Return the (X, Y) coordinate for the center point of the cell that contains the specified text.  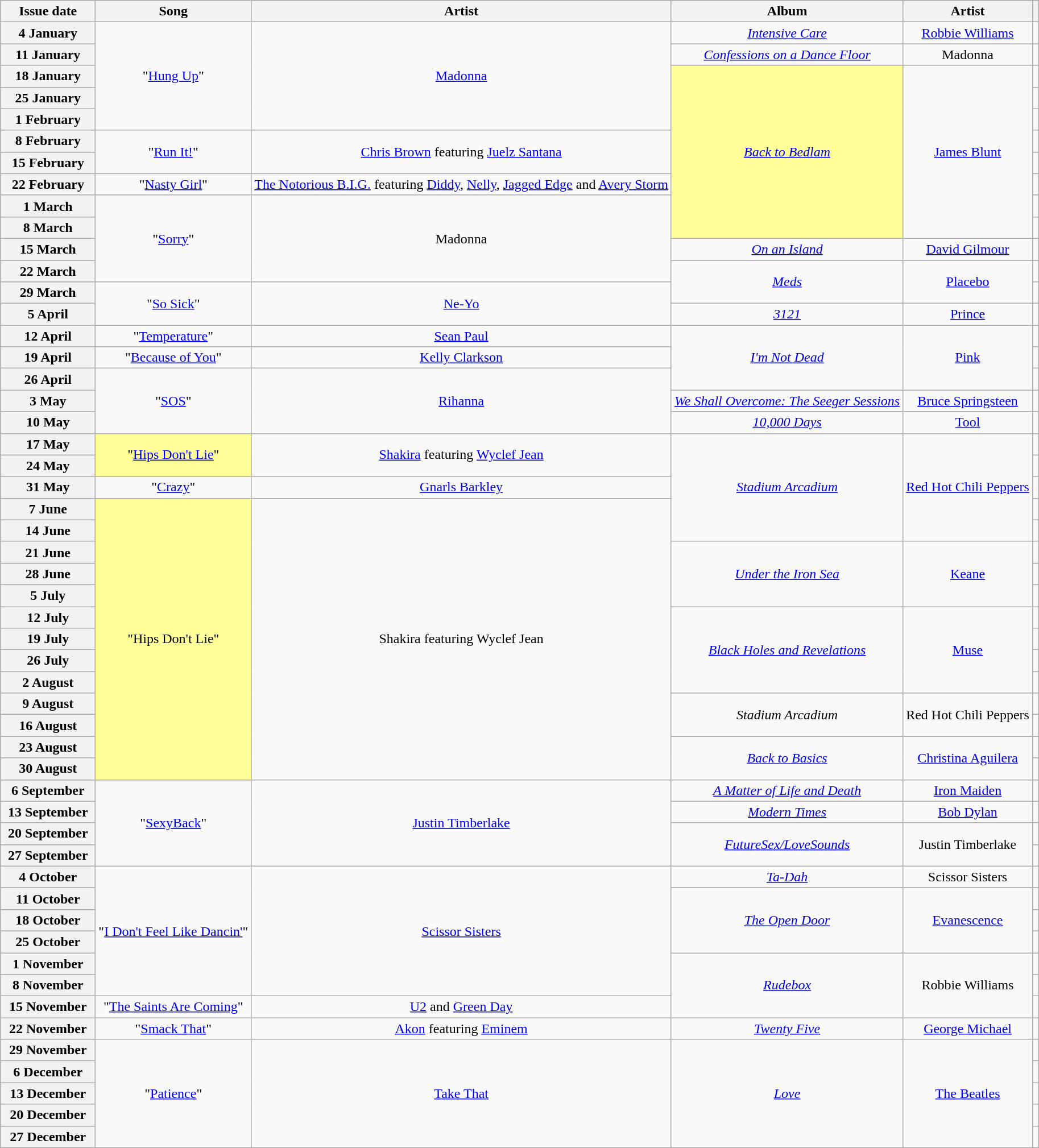
21 June (48, 552)
15 November (48, 1007)
Muse (968, 649)
29 November (48, 1050)
5 April (48, 314)
Ta-Dah (787, 877)
The Notorious B.I.G. featuring Diddy, Nelly, Jagged Edge and Avery Storm (462, 184)
Rudebox (787, 985)
22 November (48, 1029)
A Matter of Life and Death (787, 790)
12 April (48, 336)
3 May (48, 401)
Confessions on a Dance Floor (787, 55)
1 March (48, 206)
Pink (968, 358)
FutureSex/LoveSounds (787, 844)
10,000 Days (787, 422)
Issue date (48, 11)
Back to Bedlam (787, 152)
4 January (48, 33)
Prince (968, 314)
6 December (48, 1072)
Back to Basics (787, 758)
James Blunt (968, 152)
20 September (48, 834)
13 December (48, 1093)
Evanescence (968, 920)
5 July (48, 595)
Under the Iron Sea (787, 574)
On an Island (787, 249)
"SOS" (173, 401)
15 March (48, 249)
22 March (48, 271)
Black Holes and Revelations (787, 649)
"SexyBack" (173, 823)
16 August (48, 726)
"Crazy" (173, 487)
4 October (48, 877)
The Beatles (968, 1093)
10 May (48, 422)
Ne-Yo (462, 304)
18 January (48, 76)
18 October (48, 920)
"Smack That" (173, 1029)
Iron Maiden (968, 790)
8 February (48, 141)
20 December (48, 1115)
"I Don't Feel Like Dancin'" (173, 931)
Meds (787, 282)
6 September (48, 790)
Chris Brown featuring Juelz Santana (462, 152)
Intensive Care (787, 33)
22 February (48, 184)
9 August (48, 704)
14 June (48, 531)
1 February (48, 119)
Gnarls Barkley (462, 487)
11 January (48, 55)
Modern Times (787, 812)
Placebo (968, 282)
30 August (48, 769)
Bruce Springsteen (968, 401)
"Sorry" (173, 238)
We Shall Overcome: The Seeger Sessions (787, 401)
31 May (48, 487)
12 July (48, 617)
Sean Paul (462, 336)
28 June (48, 574)
"Patience" (173, 1093)
26 April (48, 379)
1 November (48, 964)
7 June (48, 509)
25 January (48, 98)
25 October (48, 942)
"So Sick" (173, 304)
Album (787, 11)
Rihanna (462, 401)
15 February (48, 163)
George Michael (968, 1029)
U2 and Green Day (462, 1007)
27 September (48, 855)
Twenty Five (787, 1029)
Akon featuring Eminem (462, 1029)
"Run It!" (173, 152)
"Hung Up" (173, 76)
"The Saints Are Coming" (173, 1007)
Christina Aguilera (968, 758)
Love (787, 1093)
17 May (48, 444)
Keane (968, 574)
8 March (48, 227)
26 July (48, 661)
"Nasty Girl" (173, 184)
Song (173, 11)
David Gilmour (968, 249)
Take That (462, 1093)
29 March (48, 293)
3121 (787, 314)
The Open Door (787, 920)
23 August (48, 747)
11 October (48, 898)
24 May (48, 466)
Tool (968, 422)
19 July (48, 639)
Bob Dylan (968, 812)
13 September (48, 812)
I'm Not Dead (787, 358)
19 April (48, 358)
8 November (48, 985)
"Temperature" (173, 336)
Kelly Clarkson (462, 358)
27 December (48, 1137)
"Because of You" (173, 358)
2 August (48, 682)
